Return (X, Y) of the center of cell containing provided text 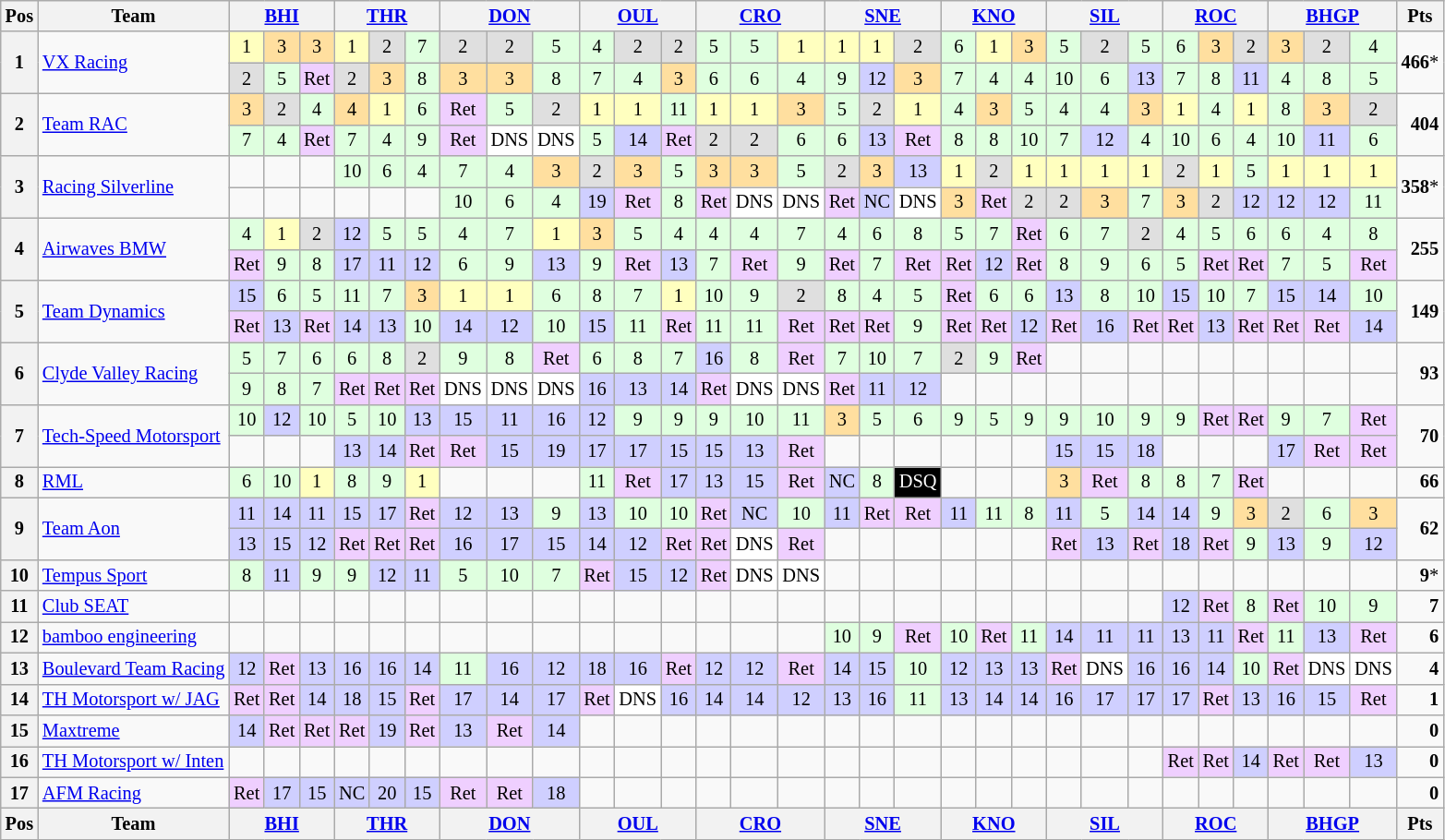
Boulevard Team Racing (133, 668)
Tech-Speed Motorsport (133, 436)
TH Motorsport w/ Inten (133, 762)
Team Aon (133, 528)
404 (1420, 124)
Clyde Valley Racing (133, 373)
Tempus Sport (133, 575)
20 (387, 793)
AFM Racing (133, 793)
Racing Silverline (133, 186)
149 (1420, 310)
255 (1420, 249)
70 (1420, 436)
Club SEAT (133, 606)
358* (1420, 186)
TH Motorsport w/ JAG (133, 700)
Team Dynamics (133, 310)
VX Racing (133, 63)
DSQ (918, 482)
66 (1420, 482)
9* (1420, 575)
Airwaves BMW (133, 249)
Team RAC (133, 124)
bamboo engineering (133, 637)
62 (1420, 528)
466* (1420, 63)
93 (1420, 373)
RML (133, 482)
Maxtreme (133, 730)
